Return [x, y] of the center of cell containing provided text 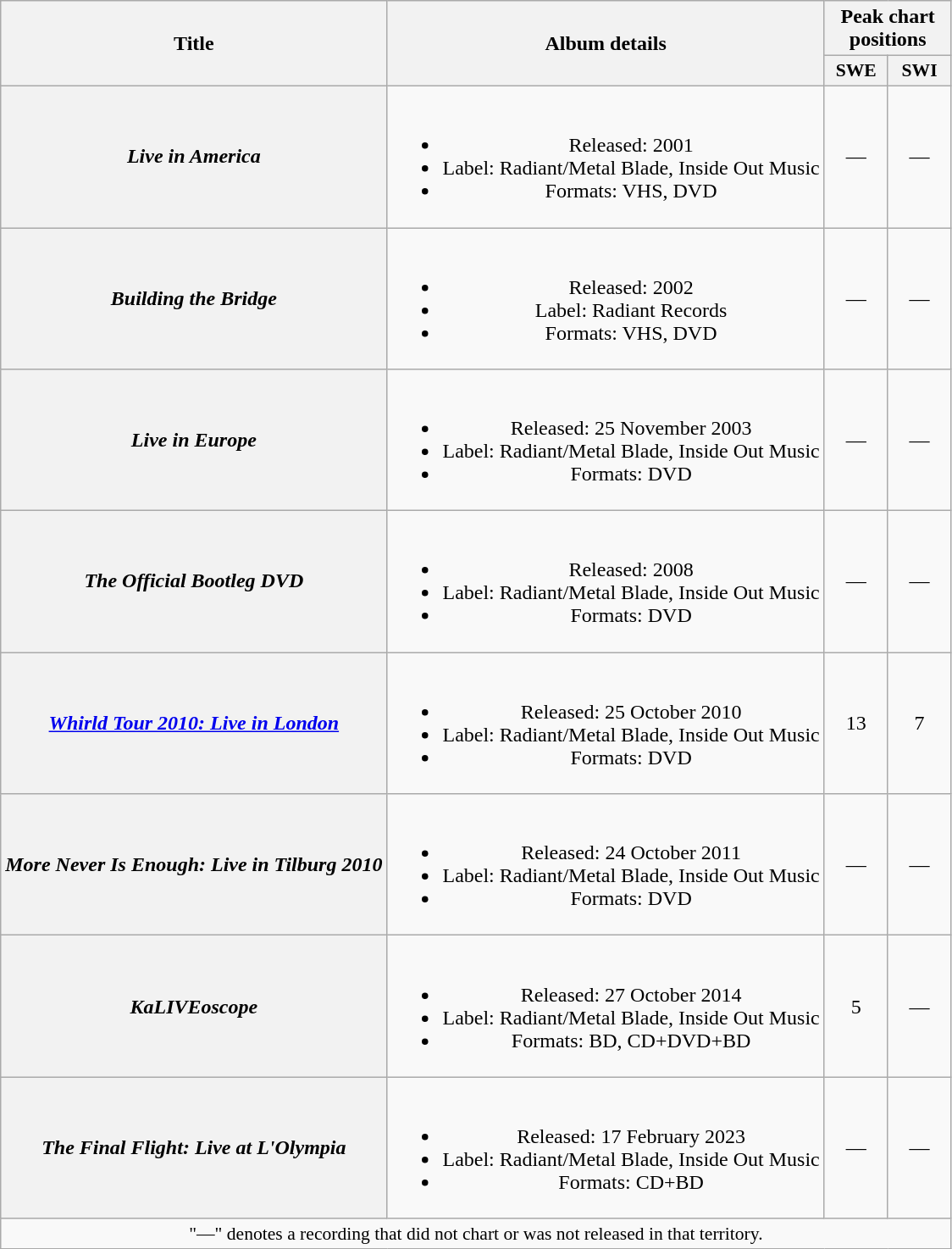
5 [855, 1007]
Released: 2001Label: Radiant/Metal Blade, Inside Out MusicFormats: VHS, DVD [606, 156]
Released: 27 October 2014Label: Radiant/Metal Blade, Inside Out MusicFormats: BD, CD+DVD+BD [606, 1007]
Released: 25 October 2010Label: Radiant/Metal Blade, Inside Out MusicFormats: DVD [606, 724]
The Official Bootleg DVD [194, 581]
7 [920, 724]
Live in America [194, 156]
Released: 2008Label: Radiant/Metal Blade, Inside Out MusicFormats: DVD [606, 581]
Building the Bridge [194, 298]
Live in Europe [194, 441]
Peak chart positions [888, 29]
Released: 25 November 2003Label: Radiant/Metal Blade, Inside Out MusicFormats: DVD [606, 441]
"—" denotes a recording that did not chart or was not released in that territory. [476, 1234]
Released: 17 February 2023Label: Radiant/Metal Blade, Inside Out MusicFormats: CD+BD [606, 1147]
Title [194, 44]
SWI [920, 71]
Released: 24 October 2011Label: Radiant/Metal Blade, Inside Out MusicFormats: DVD [606, 864]
Released: 2002Label: Radiant RecordsFormats: VHS, DVD [606, 298]
SWE [855, 71]
KaLIVEoscope [194, 1007]
Whirld Tour 2010: Live in London [194, 724]
More Never Is Enough: Live in Tilburg 2010 [194, 864]
The Final Flight: Live at L'Olympia [194, 1147]
Album details [606, 44]
13 [855, 724]
